Output the [x, y] coordinate of the center of the cell containing the given text.  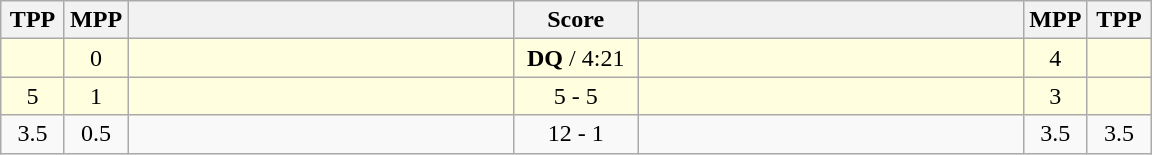
1 [96, 96]
4 [1056, 58]
5 - 5 [576, 96]
3 [1056, 96]
5 [33, 96]
12 - 1 [576, 134]
0.5 [96, 134]
Score [576, 20]
0 [96, 58]
DQ / 4:21 [576, 58]
